Output the [X, Y] coordinate of the center of the cell containing the given text.  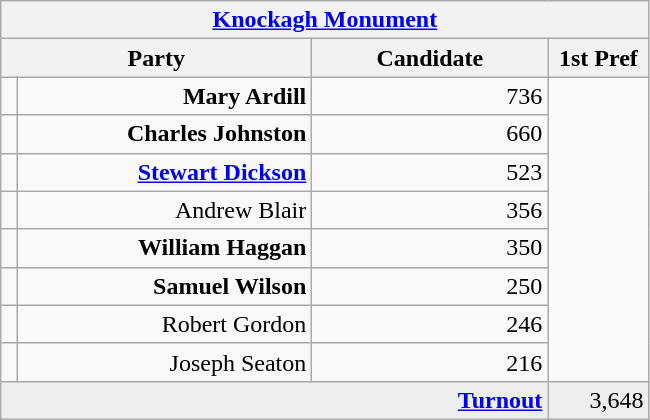
Joseph Seaton [165, 362]
1st Pref [598, 58]
356 [430, 210]
216 [430, 362]
250 [430, 286]
736 [430, 96]
Party [156, 58]
246 [430, 324]
Robert Gordon [165, 324]
William Haggan [165, 248]
523 [430, 172]
Andrew Blair [165, 210]
Charles Johnston [165, 134]
Knockagh Monument [325, 20]
Turnout [274, 400]
Samuel Wilson [165, 286]
Mary Ardill [165, 96]
3,648 [598, 400]
Candidate [430, 58]
350 [430, 248]
Stewart Dickson [165, 172]
660 [430, 134]
